Determine the (x, y) coordinate at the center of the cell enclosing the given text.  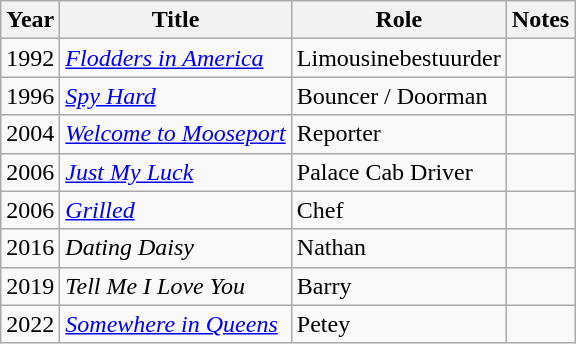
2004 (30, 134)
Barry (398, 286)
2022 (30, 324)
Year (30, 20)
2019 (30, 286)
Limousinebestuurder (398, 58)
Bouncer / Doorman (398, 96)
Grilled (176, 210)
Just My Luck (176, 172)
Nathan (398, 248)
1996 (30, 96)
Palace Cab Driver (398, 172)
Petey (398, 324)
Role (398, 20)
Chef (398, 210)
Welcome to Mooseport (176, 134)
Notes (540, 20)
Tell Me I Love You (176, 286)
Spy Hard (176, 96)
Dating Daisy (176, 248)
2016 (30, 248)
1992 (30, 58)
Flodders in America (176, 58)
Somewhere in Queens (176, 324)
Title (176, 20)
Reporter (398, 134)
